Capture the cell that displays the provided text and extract its [x, y] central coordinate. 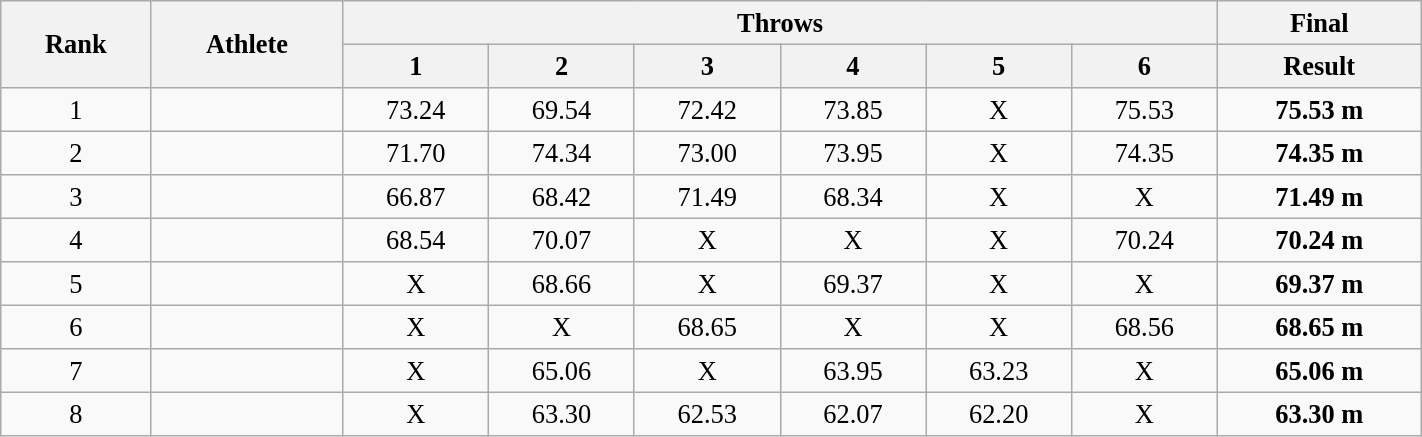
65.06 m [1319, 371]
63.95 [853, 371]
74.34 [562, 153]
Rank [76, 44]
71.49 [707, 197]
63.23 [999, 371]
71.70 [416, 153]
68.56 [1145, 327]
63.30 m [1319, 414]
73.00 [707, 153]
69.37 [853, 284]
8 [76, 414]
62.07 [853, 414]
73.95 [853, 153]
72.42 [707, 109]
68.54 [416, 240]
68.66 [562, 284]
Result [1319, 66]
73.24 [416, 109]
68.65 m [1319, 327]
69.37 m [1319, 284]
Athlete [247, 44]
Throws [780, 22]
68.42 [562, 197]
68.34 [853, 197]
75.53 m [1319, 109]
65.06 [562, 371]
70.24 m [1319, 240]
63.30 [562, 414]
62.53 [707, 414]
62.20 [999, 414]
74.35 m [1319, 153]
75.53 [1145, 109]
66.87 [416, 197]
69.54 [562, 109]
70.07 [562, 240]
74.35 [1145, 153]
7 [76, 371]
Final [1319, 22]
70.24 [1145, 240]
71.49 m [1319, 197]
68.65 [707, 327]
73.85 [853, 109]
